Return the (x, y) coordinate for the center point of the cell that contains the specified text.  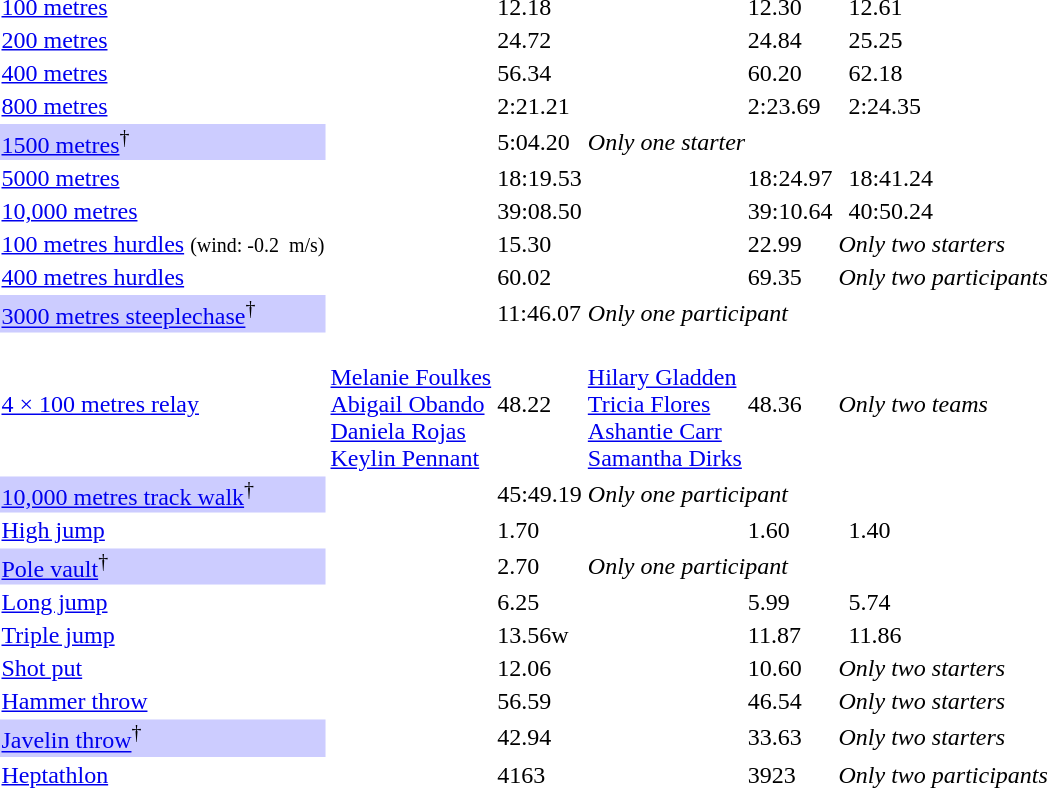
6.25 (540, 603)
5000 metres (163, 178)
Long jump (163, 603)
2.70 (540, 566)
Melanie FoulkesAbigail ObandoDaniela RojasKeylin Pennant (411, 404)
15.30 (540, 244)
45:49.19 (540, 494)
3000 metres steeplechase† (163, 313)
56.59 (540, 702)
Hilary GladdenTricia FloresAshantie CarrSamantha Dirks (664, 404)
Shot put (163, 669)
60.20 (790, 73)
46.54 (790, 702)
18:24.97 (790, 178)
56.34 (540, 73)
18:19.53 (540, 178)
400 metres (163, 73)
5:04.20 (540, 142)
800 metres (163, 106)
24.84 (790, 40)
4 × 100 metres relay (163, 404)
39:10.64 (790, 211)
Hammer throw (163, 702)
5.99 (790, 603)
1.70 (540, 530)
2:21.21 (540, 106)
10.60 (790, 669)
100 metres hurdles (wind: -0.2 m/s) (163, 244)
11.87 (790, 636)
69.35 (790, 277)
13.56w (540, 636)
1500 metres† (163, 142)
33.63 (790, 738)
Triple jump (163, 636)
22.99 (790, 244)
24.72 (540, 40)
2:23.69 (790, 106)
200 metres (163, 40)
12.06 (540, 669)
High jump (163, 530)
48.36 (790, 404)
60.02 (540, 277)
1.60 (790, 530)
42.94 (540, 738)
39:08.50 (540, 211)
10,000 metres track walk† (163, 494)
Javelin throw† (163, 738)
Pole vault† (163, 566)
11:46.07 (540, 313)
10,000 metres (163, 211)
400 metres hurdles (163, 277)
48.22 (540, 404)
